Scan for the cell matching the given text and deliver its [X, Y] coordinate at center. 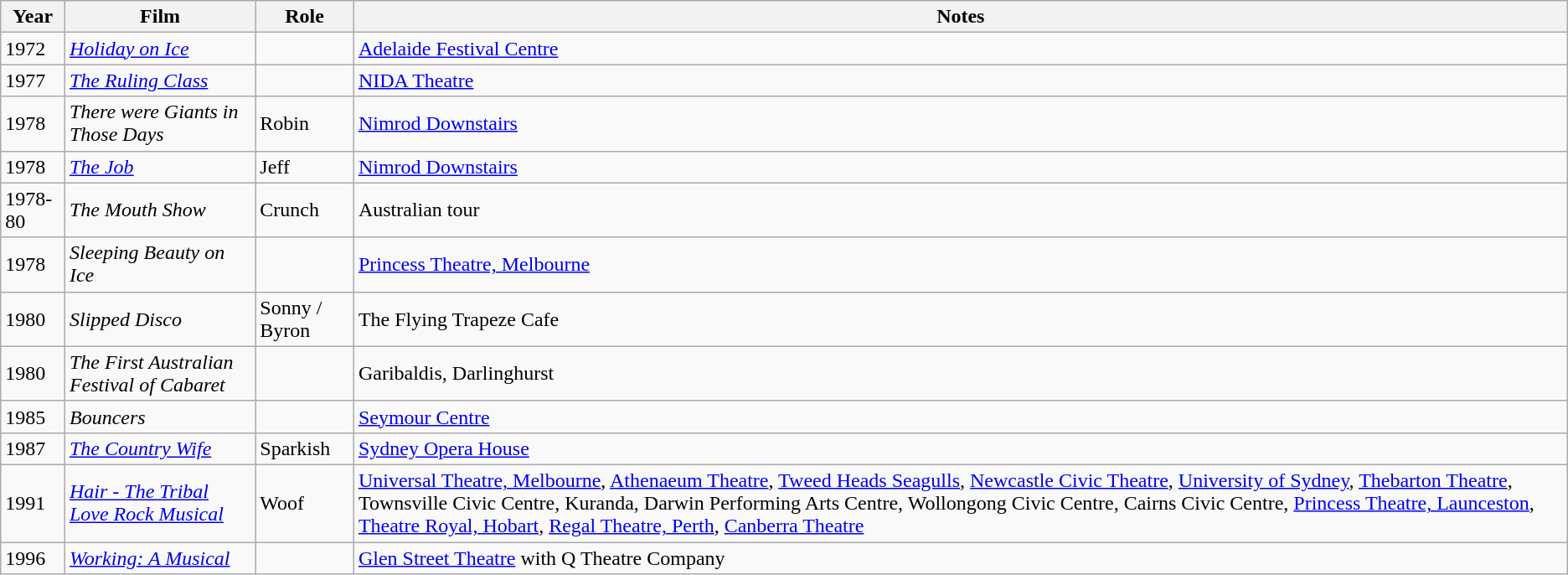
Garibaldis, Darlinghurst [960, 374]
The Ruling Class [159, 80]
Crunch [305, 210]
1987 [34, 448]
The Flying Trapeze Cafe [960, 319]
NIDA Theatre [960, 80]
Slipped Disco [159, 319]
Princess Theatre, Melbourne [960, 265]
The Job [159, 167]
Sleeping Beauty on Ice [159, 265]
Film [159, 17]
Notes [960, 17]
The Country Wife [159, 448]
Holiday on Ice [159, 49]
Sparkish [305, 448]
The Mouth Show [159, 210]
Sydney Opera House [960, 448]
Adelaide Festival Centre [960, 49]
1996 [34, 557]
Australian tour [960, 210]
Woof [305, 503]
Year [34, 17]
1978-80 [34, 210]
The First Australian Festival of Cabaret [159, 374]
1972 [34, 49]
Robin [305, 124]
Role [305, 17]
1991 [34, 503]
Seymour Centre [960, 417]
Glen Street Theatre with Q Theatre Company [960, 557]
1977 [34, 80]
Working: A Musical [159, 557]
There were Giants in Those Days [159, 124]
Bouncers [159, 417]
Jeff [305, 167]
Sonny / Byron [305, 319]
Hair - The Tribal Love Rock Musical [159, 503]
1985 [34, 417]
